Search for the cell housing the specified text and yield its (X, Y) center coordinate. 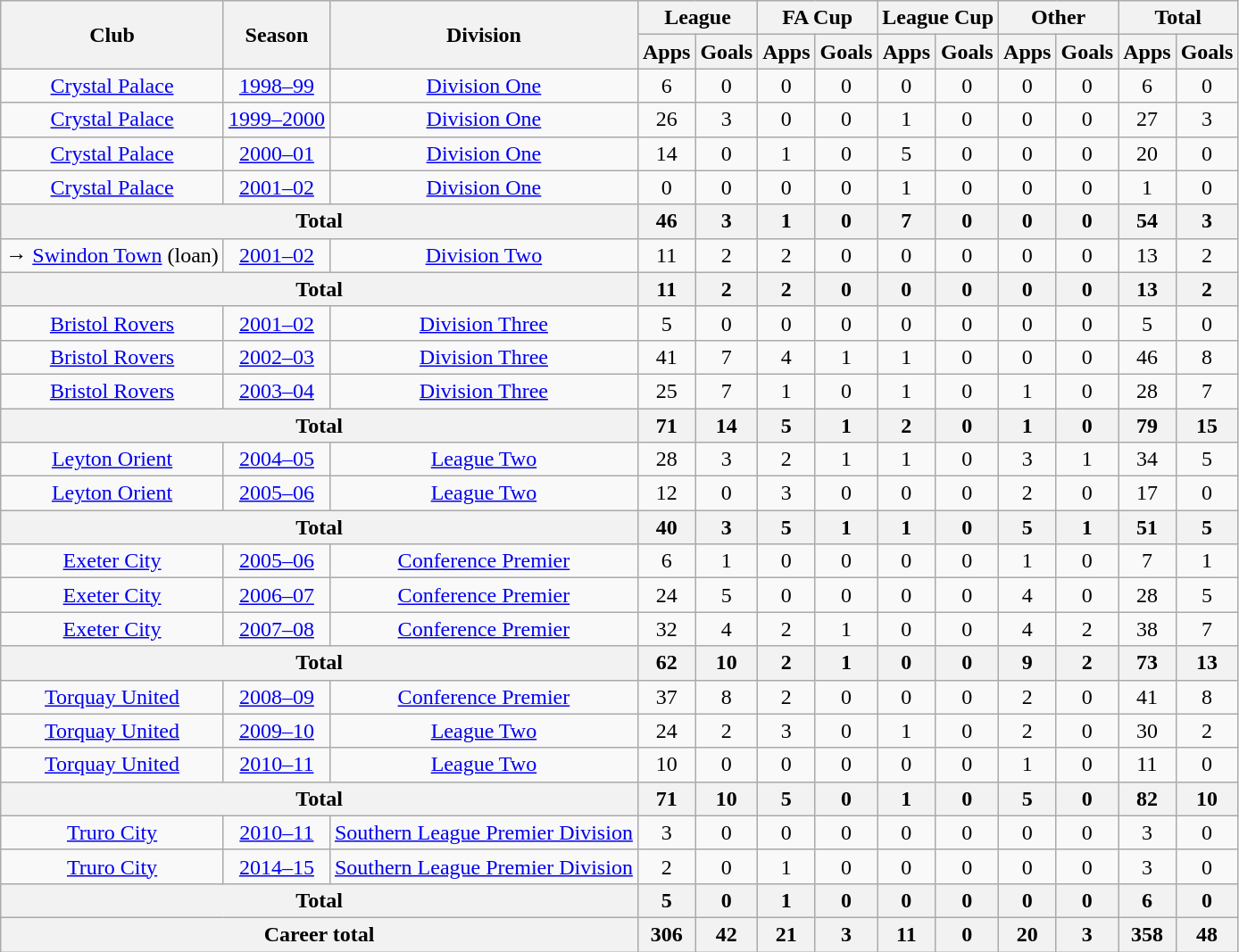
Other (1059, 18)
82 (1147, 799)
42 (727, 934)
Club (112, 35)
25 (666, 391)
12 (666, 493)
2009–10 (277, 731)
League (697, 18)
73 (1147, 663)
2007–08 (277, 629)
Division (484, 35)
2008–09 (277, 697)
2002–03 (277, 357)
40 (666, 527)
2000–01 (277, 153)
Season (277, 35)
21 (786, 934)
15 (1207, 426)
9 (1027, 663)
54 (1147, 221)
306 (666, 934)
358 (1147, 934)
17 (1147, 493)
1998–99 (277, 86)
37 (666, 697)
79 (1147, 426)
30 (1147, 731)
34 (1147, 459)
Career total (320, 934)
51 (1147, 527)
27 (1147, 120)
→ Swindon Town (loan) (112, 255)
2006–07 (277, 595)
2014–15 (277, 866)
26 (666, 120)
League Cup (938, 18)
62 (666, 663)
2003–04 (277, 391)
2004–05 (277, 459)
38 (1147, 629)
Division Two (484, 255)
32 (666, 629)
FA Cup (818, 18)
48 (1207, 934)
1999–2000 (277, 120)
